Return the [X, Y] coordinate for the center point of the cell that contains the specified text.  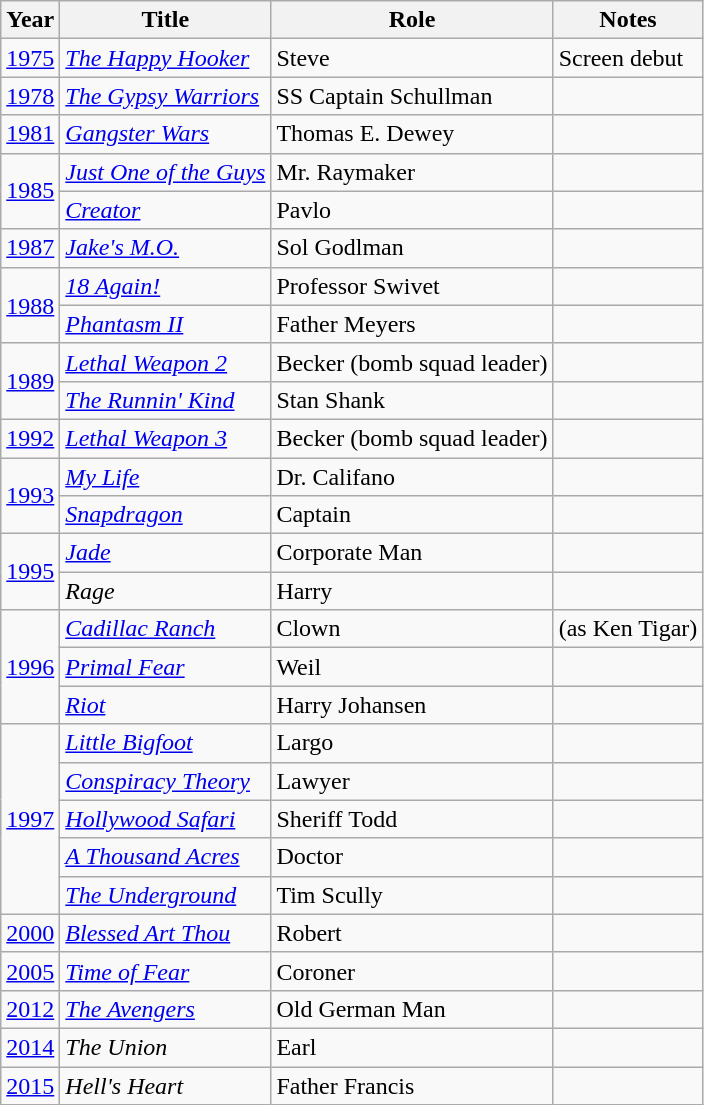
Role [412, 20]
Old German Man [412, 1009]
Dr. Califano [412, 477]
Creator [166, 210]
18 Again! [166, 286]
Hollywood Safari [166, 819]
Little Bigfoot [166, 743]
1981 [30, 134]
Notes [628, 20]
1992 [30, 438]
Hell's Heart [166, 1085]
1978 [30, 96]
Captain [412, 515]
Father Meyers [412, 324]
Jade [166, 553]
Gangster Wars [166, 134]
Phantasm II [166, 324]
Lethal Weapon 2 [166, 362]
Harry [412, 591]
Pavlo [412, 210]
2005 [30, 971]
1989 [30, 381]
The Underground [166, 895]
1995 [30, 572]
Lethal Weapon 3 [166, 438]
2014 [30, 1047]
2012 [30, 1009]
(as Ken Tigar) [628, 629]
Year [30, 20]
SS Captain Schullman [412, 96]
Tim Scully [412, 895]
Sheriff Todd [412, 819]
Primal Fear [166, 667]
Largo [412, 743]
1985 [30, 191]
Screen debut [628, 58]
1987 [30, 248]
Riot [166, 705]
2000 [30, 933]
Snapdragon [166, 515]
Lawyer [412, 781]
Robert [412, 933]
The Gypsy Warriors [166, 96]
1996 [30, 667]
The Avengers [166, 1009]
Weil [412, 667]
Conspiracy Theory [166, 781]
Professor Swivet [412, 286]
Just One of the Guys [166, 172]
Doctor [412, 857]
The Union [166, 1047]
Earl [412, 1047]
1975 [30, 58]
Harry Johansen [412, 705]
Cadillac Ranch [166, 629]
1993 [30, 496]
Father Francis [412, 1085]
Mr. Raymaker [412, 172]
Thomas E. Dewey [412, 134]
Blessed Art Thou [166, 933]
Clown [412, 629]
Jake's M.O. [166, 248]
Stan Shank [412, 400]
A Thousand Acres [166, 857]
1997 [30, 819]
2015 [30, 1085]
Time of Fear [166, 971]
My Life [166, 477]
Sol Godlman [412, 248]
Coroner [412, 971]
The Runnin' Kind [166, 400]
The Happy Hooker [166, 58]
Steve [412, 58]
Rage [166, 591]
1988 [30, 305]
Title [166, 20]
Corporate Man [412, 553]
